Output the [X, Y] coordinate of the center of the cell containing the given text.  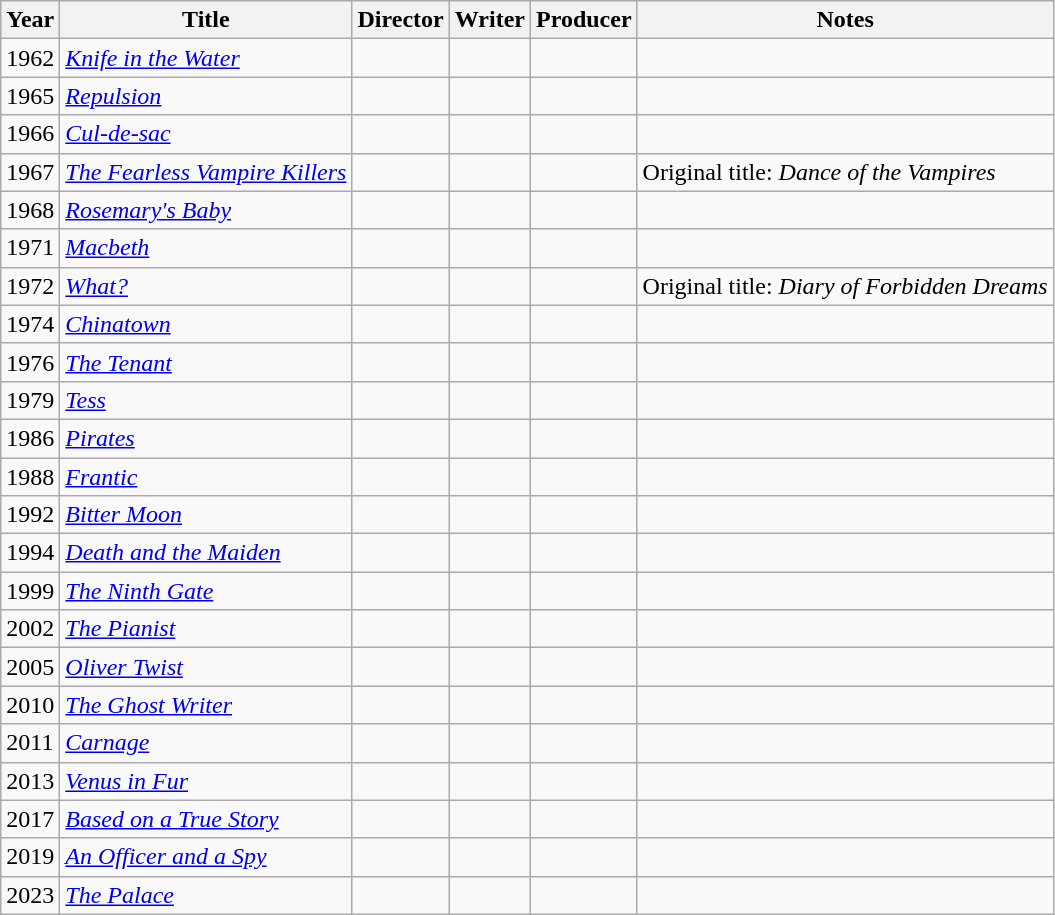
2002 [30, 629]
1971 [30, 248]
1962 [30, 58]
1979 [30, 400]
Venus in Fur [206, 781]
2019 [30, 857]
The Palace [206, 895]
Frantic [206, 477]
Original title: Dance of the Vampires [845, 172]
The Tenant [206, 362]
Notes [845, 20]
1972 [30, 286]
1968 [30, 210]
2010 [30, 705]
Based on a True Story [206, 819]
1976 [30, 362]
Repulsion [206, 96]
1974 [30, 324]
1988 [30, 477]
Knife in the Water [206, 58]
1986 [30, 438]
Oliver Twist [206, 667]
The Ghost Writer [206, 705]
Rosemary's Baby [206, 210]
Director [400, 20]
Cul-de-sac [206, 134]
The Fearless Vampire Killers [206, 172]
Writer [490, 20]
The Ninth Gate [206, 591]
What? [206, 286]
An Officer and a Spy [206, 857]
Chinatown [206, 324]
Carnage [206, 743]
Title [206, 20]
2023 [30, 895]
1999 [30, 591]
2011 [30, 743]
Death and the Maiden [206, 553]
Bitter Moon [206, 515]
Producer [584, 20]
Tess [206, 400]
2005 [30, 667]
Year [30, 20]
The Pianist [206, 629]
1966 [30, 134]
Pirates [206, 438]
2013 [30, 781]
1965 [30, 96]
1992 [30, 515]
Macbeth [206, 248]
1994 [30, 553]
Original title: Diary of Forbidden Dreams [845, 286]
2017 [30, 819]
1967 [30, 172]
